Capture the cell that displays the provided text and extract its [X, Y] central coordinate. 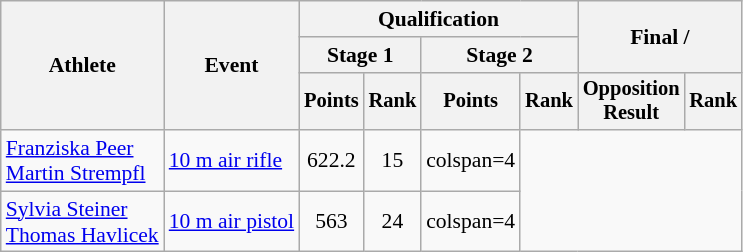
563 [331, 222]
OppositionResult [632, 101]
622.2 [331, 160]
10 m air rifle [232, 160]
Final / [660, 36]
Event [232, 66]
Sylvia SteinerThomas Havlicek [82, 222]
Stage 2 [500, 55]
15 [393, 160]
10 m air pistol [232, 222]
Franziska PeerMartin Strempfl [82, 160]
24 [393, 222]
Athlete [82, 66]
Qualification [438, 19]
Stage 1 [360, 55]
